Locate the cell with the specified text and output its [X, Y] center coordinate. 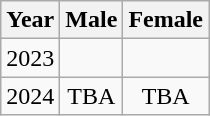
Male [92, 20]
Year [30, 20]
2023 [30, 58]
2024 [30, 96]
Female [166, 20]
